Extract the (X, Y) coordinate from the center of the cell holding the provided text.  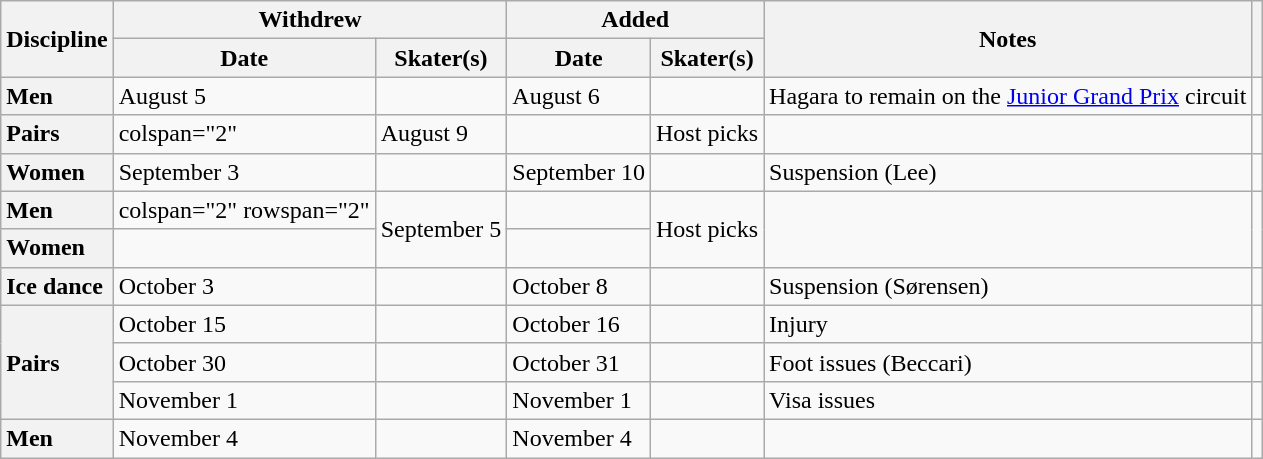
Withdrew (310, 20)
Discipline (57, 39)
Suspension (Sørensen) (1008, 286)
October 31 (579, 362)
October 3 (244, 286)
August 9 (441, 134)
Added (636, 20)
Visa issues (1008, 400)
August 6 (579, 96)
August 5 (244, 96)
October 8 (579, 286)
October 30 (244, 362)
October 16 (579, 324)
Foot issues (Beccari) (1008, 362)
September 3 (244, 172)
October 15 (244, 324)
colspan="2" rowspan="2" (244, 210)
Notes (1008, 39)
colspan="2" (244, 134)
Injury (1008, 324)
Hagara to remain on the Junior Grand Prix circuit (1008, 96)
Suspension (Lee) (1008, 172)
September 10 (579, 172)
September 5 (441, 229)
Ice dance (57, 286)
